Extract the (X, Y) coordinate from the center of the cell holding the provided text.  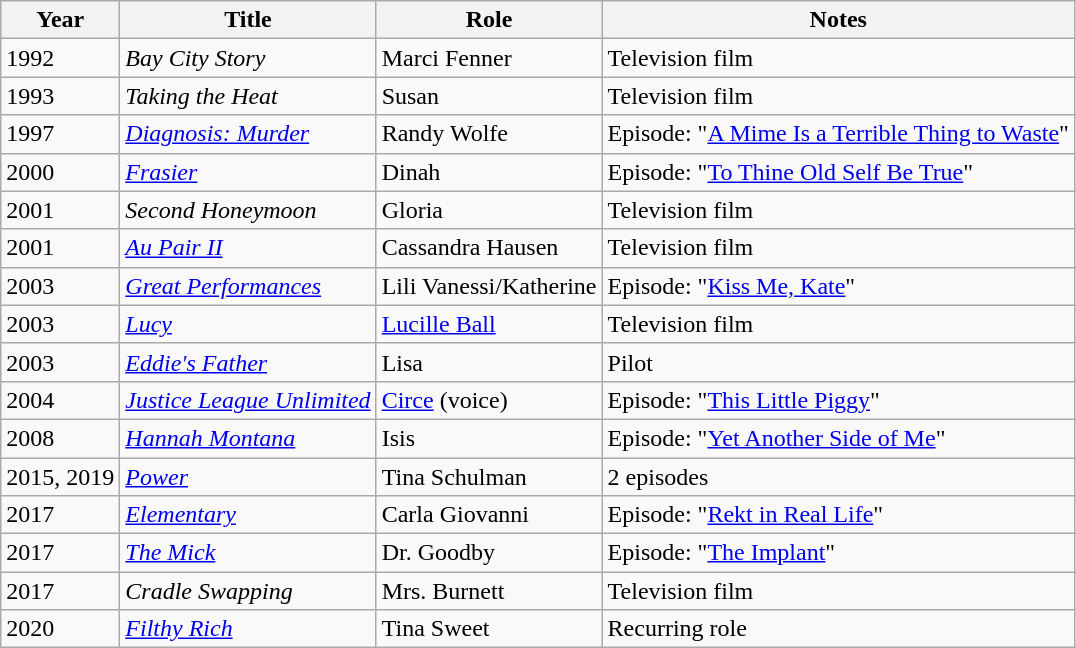
Dr. Goodby (489, 553)
1993 (60, 96)
Bay City Story (248, 58)
Lucille Ball (489, 324)
Taking the Heat (248, 96)
1997 (60, 134)
Second Honeymoon (248, 210)
The Mick (248, 553)
1992 (60, 58)
Frasier (248, 172)
2000 (60, 172)
Role (489, 20)
Great Performances (248, 286)
Title (248, 20)
Gloria (489, 210)
Year (60, 20)
Tina Schulman (489, 477)
2015, 2019 (60, 477)
Episode: "To Thine Old Self Be True" (838, 172)
Hannah Montana (248, 438)
Episode: "A Mime Is a Terrible Thing to Waste" (838, 134)
Mrs. Burnett (489, 591)
Lili Vanessi/Katherine (489, 286)
2 episodes (838, 477)
Randy Wolfe (489, 134)
Lisa (489, 362)
Filthy Rich (248, 629)
Carla Giovanni (489, 515)
Isis (489, 438)
Episode: "Kiss Me, Kate" (838, 286)
Episode: "The Implant" (838, 553)
Elementary (248, 515)
Episode: "Rekt in Real Life" (838, 515)
Susan (489, 96)
2004 (60, 400)
Eddie's Father (248, 362)
Pilot (838, 362)
Diagnosis: Murder (248, 134)
Tina Sweet (489, 629)
Recurring role (838, 629)
Notes (838, 20)
Cradle Swapping (248, 591)
Justice League Unlimited (248, 400)
Cassandra Hausen (489, 248)
Power (248, 477)
Marci Fenner (489, 58)
Circe (voice) (489, 400)
2008 (60, 438)
Episode: "This Little Piggy" (838, 400)
Episode: "Yet Another Side of Me" (838, 438)
Lucy (248, 324)
2020 (60, 629)
Au Pair II (248, 248)
Dinah (489, 172)
